Return the (x, y) coordinate for the center point of the cell that contains the specified text.  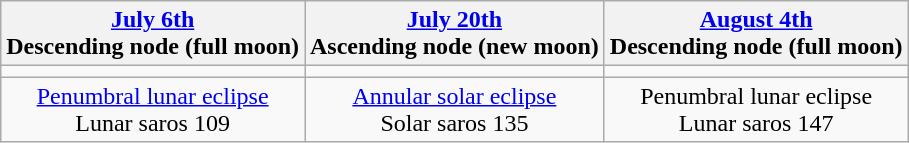
July 6thDescending node (full moon) (153, 34)
Penumbral lunar eclipseLunar saros 147 (756, 110)
Annular solar eclipseSolar saros 135 (454, 110)
August 4thDescending node (full moon) (756, 34)
Penumbral lunar eclipseLunar saros 109 (153, 110)
July 20thAscending node (new moon) (454, 34)
